Find where the given text appears and provide that cell's center as [X, Y] coordinate. 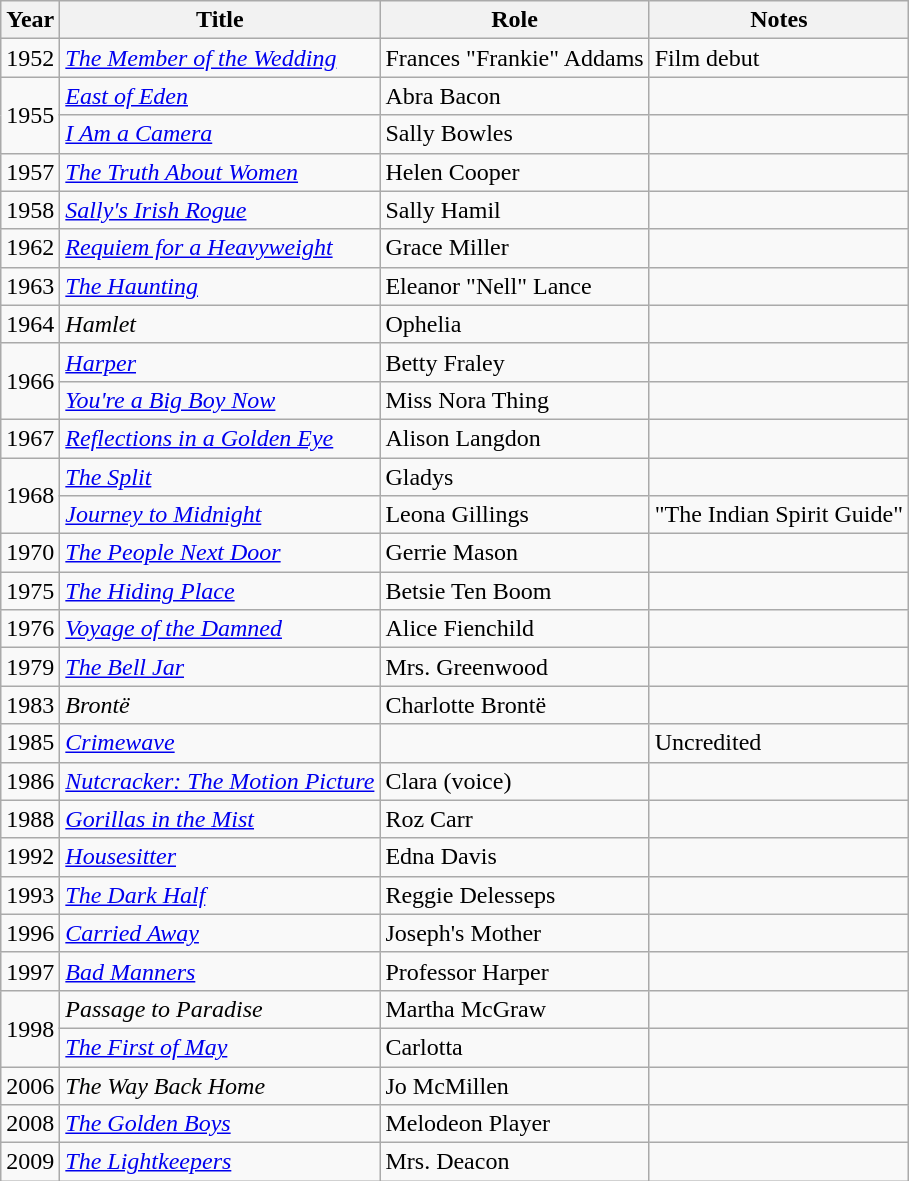
The First of May [220, 1047]
Sally's Irish Rogue [220, 210]
Gorillas in the Mist [220, 819]
1985 [30, 743]
Carried Away [220, 933]
Roz Carr [514, 819]
The Member of the Wedding [220, 58]
Uncredited [778, 743]
The Dark Half [220, 895]
Alison Langdon [514, 438]
Reggie Delesseps [514, 895]
1964 [30, 324]
Brontë [220, 705]
The Golden Boys [220, 1124]
1958 [30, 210]
1967 [30, 438]
The Way Back Home [220, 1085]
The Bell Jar [220, 667]
1952 [30, 58]
1975 [30, 591]
Melodeon Player [514, 1124]
Betty Fraley [514, 362]
Edna Davis [514, 857]
Ophelia [514, 324]
Alice Fienchild [514, 629]
Professor Harper [514, 971]
Film debut [778, 58]
1955 [30, 115]
Clara (voice) [514, 781]
Role [514, 20]
Carlotta [514, 1047]
Housesitter [220, 857]
Mrs. Greenwood [514, 667]
Hamlet [220, 324]
Charlotte Brontë [514, 705]
Miss Nora Thing [514, 400]
1976 [30, 629]
The Hiding Place [220, 591]
Sally Hamil [514, 210]
Abra Bacon [514, 96]
You're a Big Boy Now [220, 400]
1993 [30, 895]
2009 [30, 1162]
Martha McGraw [514, 1009]
1988 [30, 819]
East of Eden [220, 96]
Gladys [514, 477]
Notes [778, 20]
The People Next Door [220, 553]
2006 [30, 1085]
Leona Gillings [514, 515]
The Lightkeepers [220, 1162]
The Haunting [220, 286]
1979 [30, 667]
Reflections in a Golden Eye [220, 438]
Title [220, 20]
Requiem for a Heavyweight [220, 248]
1997 [30, 971]
Journey to Midnight [220, 515]
Frances "Frankie" Addams [514, 58]
2008 [30, 1124]
1970 [30, 553]
The Truth About Women [220, 172]
Crimewave [220, 743]
Betsie Ten Boom [514, 591]
Joseph's Mother [514, 933]
1966 [30, 381]
Bad Manners [220, 971]
Nutcracker: The Motion Picture [220, 781]
Gerrie Mason [514, 553]
1983 [30, 705]
I Am a Camera [220, 134]
Helen Cooper [514, 172]
1968 [30, 496]
Jo McMillen [514, 1085]
Mrs. Deacon [514, 1162]
1963 [30, 286]
Voyage of the Damned [220, 629]
Year [30, 20]
Harper [220, 362]
1992 [30, 857]
Grace Miller [514, 248]
"The Indian Spirit Guide" [778, 515]
1962 [30, 248]
Passage to Paradise [220, 1009]
The Split [220, 477]
1957 [30, 172]
1996 [30, 933]
Eleanor "Nell" Lance [514, 286]
1986 [30, 781]
1998 [30, 1028]
Sally Bowles [514, 134]
